For the text-containing cell, return its midpoint in (x, y) coordinate format. 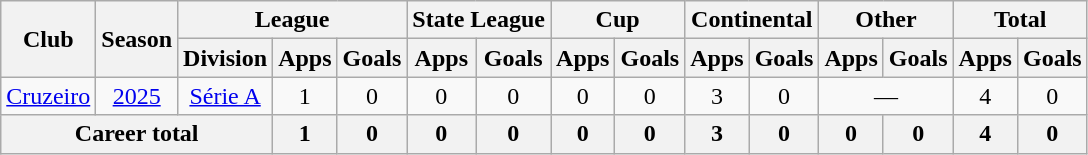
Total (1020, 20)
Cruzeiro (48, 96)
Série A (226, 96)
Division (226, 58)
State League (479, 20)
Career total (137, 134)
Other (886, 20)
League (292, 20)
Club (48, 39)
Season (137, 39)
2025 (137, 96)
Cup (618, 20)
— (886, 96)
Continental (752, 20)
